Capture the cell that displays the provided text and extract its [x, y] central coordinate. 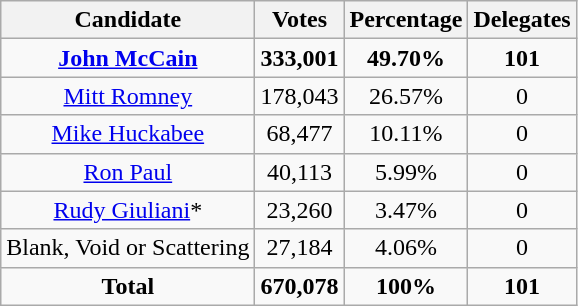
John McCain [128, 58]
100% [406, 286]
Mitt Romney [128, 96]
333,001 [300, 58]
10.11% [406, 134]
27,184 [300, 248]
670,078 [300, 286]
Mike Huckabee [128, 134]
Total [128, 286]
68,477 [300, 134]
23,260 [300, 210]
3.47% [406, 210]
178,043 [300, 96]
Ron Paul [128, 172]
Rudy Giuliani* [128, 210]
Blank, Void or Scattering [128, 248]
Delegates [522, 20]
49.70% [406, 58]
Percentage [406, 20]
4.06% [406, 248]
40,113 [300, 172]
Candidate [128, 20]
Votes [300, 20]
26.57% [406, 96]
5.99% [406, 172]
